Extract the [x, y] coordinate from the center of the cell holding the provided text.  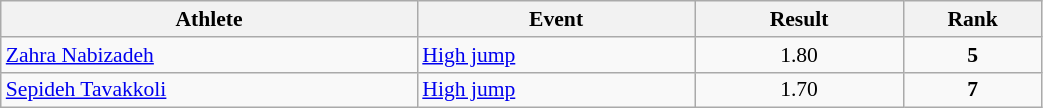
7 [972, 90]
Result [799, 19]
5 [972, 55]
1.70 [799, 90]
Zahra Nabizadeh [210, 55]
Event [556, 19]
1.80 [799, 55]
Rank [972, 19]
Sepideh Tavakkoli [210, 90]
Athlete [210, 19]
